Extract the [X, Y] coordinate from the center of the cell holding the provided text.  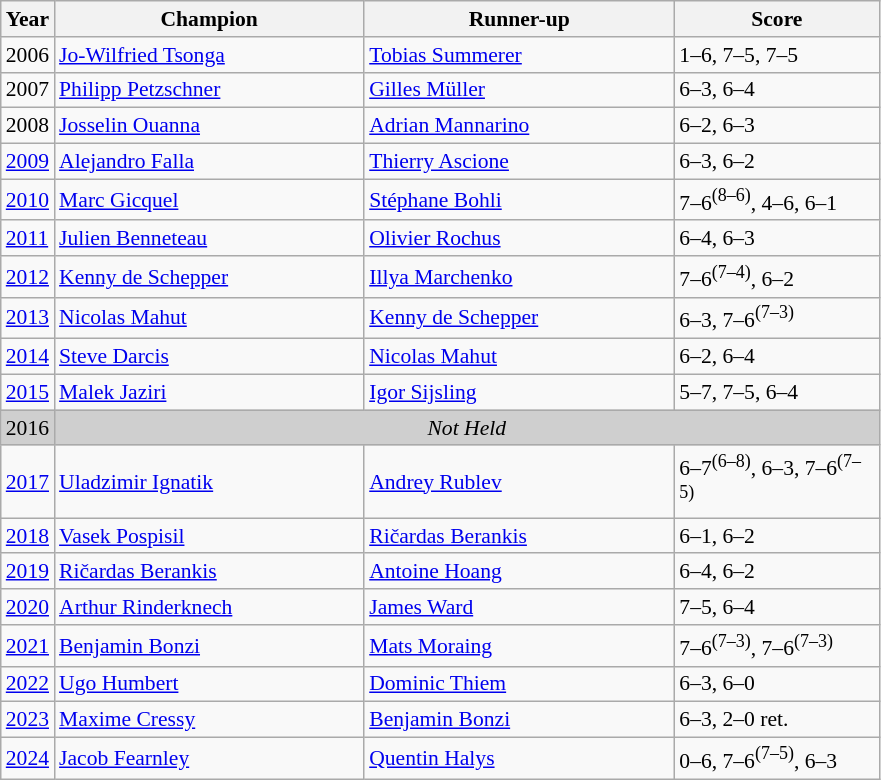
2021 [28, 646]
2023 [28, 720]
6–4, 6–3 [776, 239]
2016 [28, 428]
0–6, 7–6(7–5), 6–3 [776, 758]
Runner-up [519, 19]
Olivier Rochus [519, 239]
Mats Moraing [519, 646]
2008 [28, 126]
Arthur Rinderknech [209, 607]
Illya Marchenko [519, 276]
7–6(7–4), 6–2 [776, 276]
Alejandro Falla [209, 162]
6–1, 6–2 [776, 536]
Maxime Cressy [209, 720]
Steve Darcis [209, 357]
2009 [28, 162]
2022 [28, 684]
Tobias Summerer [519, 55]
Gilles Müller [519, 90]
7–5, 6–4 [776, 607]
Antoine Hoang [519, 572]
Not Held [466, 428]
2024 [28, 758]
Score [776, 19]
Thierry Ascione [519, 162]
2020 [28, 607]
6–7(6–8), 6–3, 7–6(7–5) [776, 482]
6–4, 6–2 [776, 572]
Julien Benneteau [209, 239]
Dominic Thiem [519, 684]
5–7, 7–5, 6–4 [776, 392]
2014 [28, 357]
7–6(8–6), 4–6, 6–1 [776, 200]
Quentin Halys [519, 758]
2017 [28, 482]
2019 [28, 572]
6–2, 6–4 [776, 357]
Igor Sijsling [519, 392]
2013 [28, 318]
6–2, 6–3 [776, 126]
7–6(7–3), 7–6(7–3) [776, 646]
Andrey Rublev [519, 482]
6–3, 6–4 [776, 90]
Philipp Petzschner [209, 90]
1–6, 7–5, 7–5 [776, 55]
6–3, 7–6(7–3) [776, 318]
Marc Gicquel [209, 200]
Josselin Ouanna [209, 126]
Jacob Fearnley [209, 758]
Uladzimir Ignatik [209, 482]
2018 [28, 536]
2007 [28, 90]
James Ward [519, 607]
6–3, 6–2 [776, 162]
6–3, 6–0 [776, 684]
2010 [28, 200]
Year [28, 19]
6–3, 2–0 ret. [776, 720]
2011 [28, 239]
Stéphane Bohli [519, 200]
Vasek Pospisil [209, 536]
Malek Jaziri [209, 392]
Champion [209, 19]
Ugo Humbert [209, 684]
Adrian Mannarino [519, 126]
2006 [28, 55]
2012 [28, 276]
2015 [28, 392]
Jo-Wilfried Tsonga [209, 55]
